Provide the (x, y) coordinate of the cell's center where the given text is located.  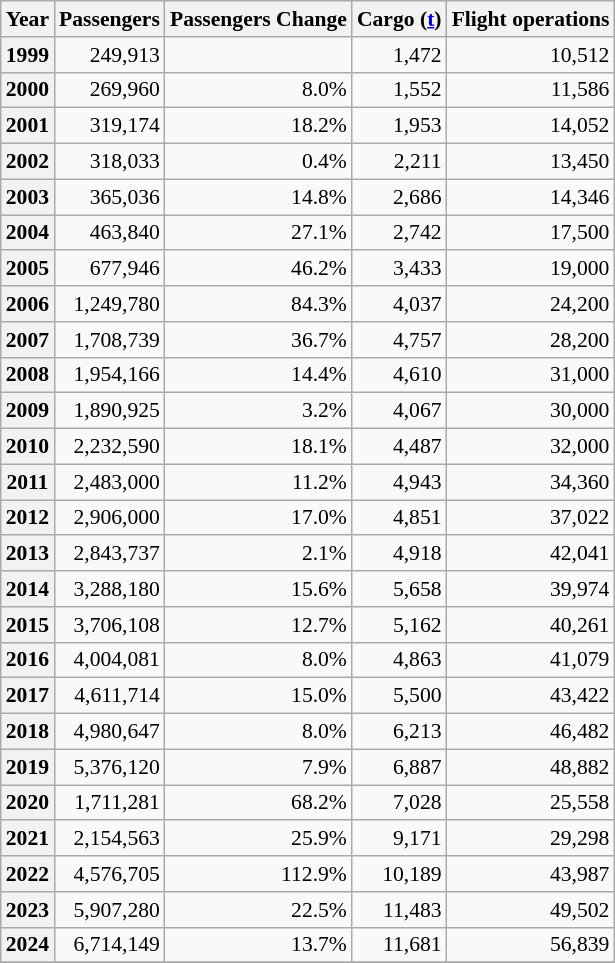
11,483 (400, 910)
318,033 (110, 162)
68.2% (258, 803)
41,079 (531, 660)
3.2% (258, 411)
14.4% (258, 375)
2,211 (400, 162)
2015 (28, 625)
2,154,563 (110, 839)
1999 (28, 55)
4,757 (400, 340)
1,953 (400, 126)
2008 (28, 375)
2024 (28, 945)
4,487 (400, 447)
2016 (28, 660)
2,906,000 (110, 518)
36.7% (258, 340)
269,960 (110, 90)
2,843,737 (110, 554)
319,174 (110, 126)
24,200 (531, 304)
84.3% (258, 304)
14,052 (531, 126)
2018 (28, 732)
19,000 (531, 269)
6,887 (400, 767)
112.9% (258, 874)
1,954,166 (110, 375)
2,686 (400, 197)
4,067 (400, 411)
365,036 (110, 197)
4,004,081 (110, 660)
11,586 (531, 90)
43,422 (531, 696)
2014 (28, 589)
31,000 (531, 375)
25.9% (258, 839)
13.7% (258, 945)
1,708,739 (110, 340)
5,500 (400, 696)
14.8% (258, 197)
30,000 (531, 411)
56,839 (531, 945)
11,681 (400, 945)
39,974 (531, 589)
2007 (28, 340)
10,189 (400, 874)
43,987 (531, 874)
10,512 (531, 55)
2,742 (400, 233)
2013 (28, 554)
27.1% (258, 233)
Passengers Change (258, 19)
3,706,108 (110, 625)
677,946 (110, 269)
2017 (28, 696)
18.1% (258, 447)
37,022 (531, 518)
1,552 (400, 90)
46.2% (258, 269)
7.9% (258, 767)
3,288,180 (110, 589)
2022 (28, 874)
2009 (28, 411)
463,840 (110, 233)
32,000 (531, 447)
2005 (28, 269)
2021 (28, 839)
4,980,647 (110, 732)
13,450 (531, 162)
15.0% (258, 696)
9,171 (400, 839)
4,610 (400, 375)
1,472 (400, 55)
4,611,714 (110, 696)
2012 (28, 518)
28,200 (531, 340)
2003 (28, 197)
2006 (28, 304)
4,851 (400, 518)
40,261 (531, 625)
2002 (28, 162)
2010 (28, 447)
42,041 (531, 554)
249,913 (110, 55)
4,863 (400, 660)
48,882 (531, 767)
15.6% (258, 589)
18.2% (258, 126)
34,360 (531, 482)
3,433 (400, 269)
4,943 (400, 482)
17.0% (258, 518)
5,907,280 (110, 910)
2019 (28, 767)
25,558 (531, 803)
Flight operations (531, 19)
6,213 (400, 732)
2,483,000 (110, 482)
4,576,705 (110, 874)
2023 (28, 910)
11.2% (258, 482)
7,028 (400, 803)
Cargo (t) (400, 19)
2.1% (258, 554)
14,346 (531, 197)
29,298 (531, 839)
5,376,120 (110, 767)
2,232,590 (110, 447)
46,482 (531, 732)
5,162 (400, 625)
2011 (28, 482)
1,890,925 (110, 411)
Passengers (110, 19)
1,711,281 (110, 803)
22.5% (258, 910)
2004 (28, 233)
5,658 (400, 589)
0.4% (258, 162)
4,037 (400, 304)
6,714,149 (110, 945)
2001 (28, 126)
49,502 (531, 910)
2000 (28, 90)
Year (28, 19)
1,249,780 (110, 304)
4,918 (400, 554)
12.7% (258, 625)
2020 (28, 803)
17,500 (531, 233)
